Pinpoint the cell where the given text exists, returning its [X, Y] midpoint coordinate. 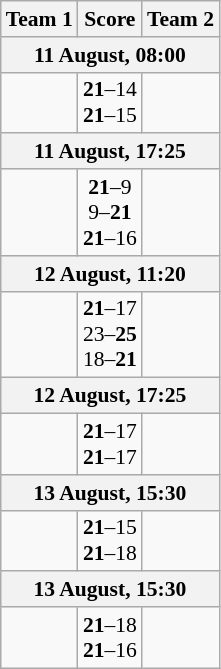
11 August, 08:00 [110, 55]
11 August, 17:25 [110, 152]
12 August, 11:20 [110, 274]
21–1721–17 [110, 444]
21–1723–2518–21 [110, 334]
21–1421–15 [110, 102]
21–1521–18 [110, 540]
21–99–2121–16 [110, 212]
Score [110, 19]
Team 2 [180, 19]
Team 1 [40, 19]
12 August, 17:25 [110, 396]
21–1821–16 [110, 638]
